Capture the cell that displays the provided text and extract its (X, Y) central coordinate. 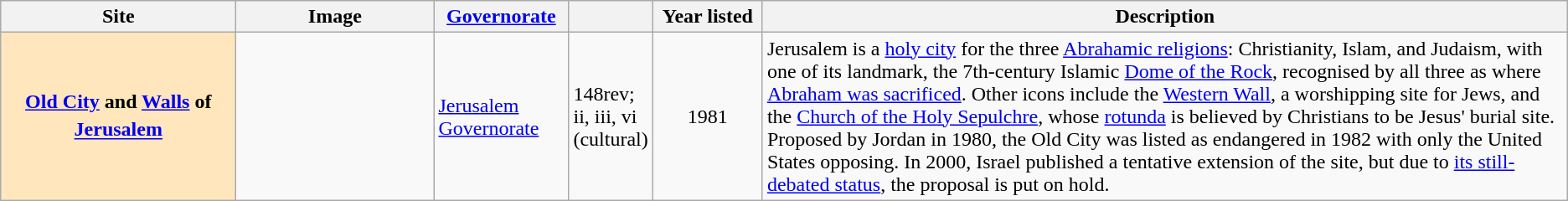
Description (1164, 17)
Old City and Walls of Jerusalem (119, 116)
Year listed (707, 17)
Governorate (501, 17)
Site (119, 17)
Jerusalem Governorate (501, 116)
Image (335, 17)
148rev; ii, iii, vi (cultural) (611, 116)
1981 (707, 116)
